From the cell containing the given text, extract its center point as (x, y) coordinate. 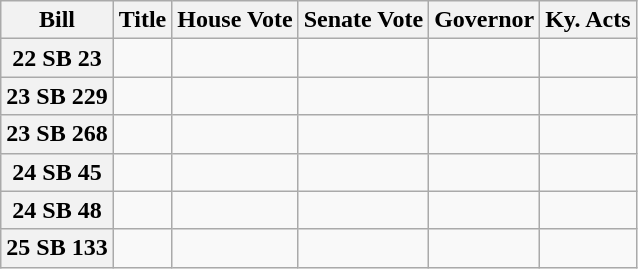
22 SB 23 (57, 58)
Bill (57, 20)
23 SB 229 (57, 96)
Governor (484, 20)
25 SB 133 (57, 248)
23 SB 268 (57, 134)
Ky. Acts (588, 20)
24 SB 48 (57, 210)
24 SB 45 (57, 172)
House Vote (235, 20)
Senate Vote (363, 20)
Title (142, 20)
